Extract the (x, y) coordinate from the center of the cell holding the provided text.  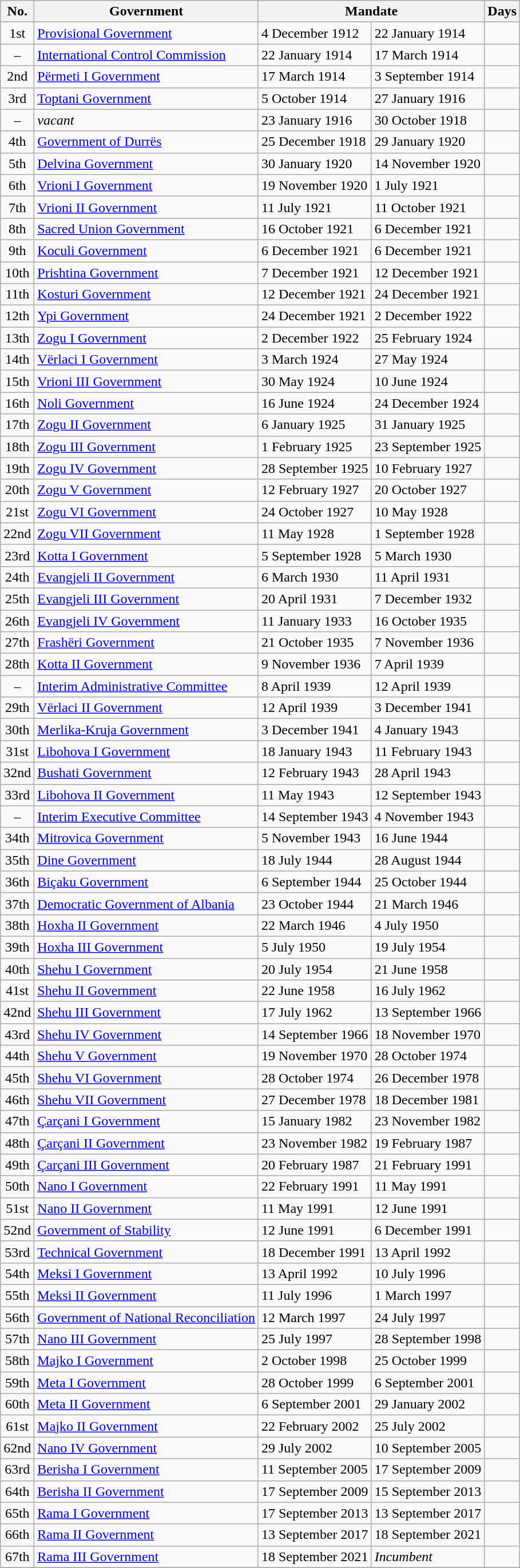
11th (17, 295)
26 December 1978 (428, 1078)
27th (17, 643)
27 December 1978 (315, 1100)
6th (17, 185)
Çarçani I Government (146, 1121)
28 August 1944 (428, 860)
10 June 1924 (428, 381)
5 March 1930 (428, 555)
7 December 1932 (428, 599)
11 February 1943 (428, 751)
17 September 2013 (315, 1513)
18 January 1943 (315, 751)
1 March 1997 (428, 1295)
36th (17, 882)
40th (17, 969)
53rd (17, 1252)
Kotta II Government (146, 664)
15th (17, 381)
22 June 1958 (315, 991)
31 January 1925 (428, 425)
51st (17, 1208)
Vrioni II Government (146, 207)
21 March 1946 (428, 904)
Zogu IV Government (146, 468)
3rd (17, 98)
6 December 1991 (428, 1230)
28th (17, 664)
Delvina Government (146, 164)
Vrioni I Government (146, 185)
12 February 1943 (315, 773)
Shehu III Government (146, 1013)
24th (17, 577)
Rama III Government (146, 1557)
17 July 1962 (315, 1013)
25 October 1944 (428, 882)
42nd (17, 1013)
Meta II Government (146, 1404)
Vrioni III Government (146, 381)
22 February 2002 (315, 1426)
Government (146, 11)
Democratic Government of Albania (146, 904)
30th (17, 730)
International Control Commission (146, 55)
32nd (17, 773)
11 October 1921 (428, 207)
Technical Government (146, 1252)
20 October 1927 (428, 490)
54th (17, 1273)
Vërlaci I Government (146, 360)
Zogu VI Government (146, 512)
Zogu I Government (146, 338)
Mitrovica Government (146, 838)
13 September 1966 (428, 1013)
Zogu II Government (146, 425)
29 July 2002 (315, 1448)
37th (17, 904)
Zogu III Government (146, 447)
Majko I Government (146, 1361)
16 October 1935 (428, 620)
12th (17, 316)
56th (17, 1317)
Hoxha III Government (146, 947)
15 September 2013 (428, 1491)
Shehu IV Government (146, 1034)
Nano II Government (146, 1208)
18 July 1944 (315, 860)
Çarçani II Government (146, 1143)
Dine Government (146, 860)
4 January 1943 (428, 730)
18th (17, 447)
7th (17, 207)
28 September 1998 (428, 1339)
21 June 1958 (428, 969)
30 January 1920 (315, 164)
21st (17, 512)
Rama I Government (146, 1513)
66th (17, 1535)
22 March 1946 (315, 925)
12 February 1927 (315, 490)
Shehu V Government (146, 1056)
29th (17, 708)
14 September 1966 (315, 1034)
6 September 1944 (315, 882)
11 July 1996 (315, 1295)
24 July 1997 (428, 1317)
Nano IV Government (146, 1448)
19 July 1954 (428, 947)
4th (17, 142)
Interim Administrative Committee (146, 686)
48th (17, 1143)
10th (17, 273)
19 November 1920 (315, 185)
9th (17, 250)
25 December 1918 (315, 142)
Meta I Government (146, 1383)
20 April 1931 (315, 599)
Days (502, 11)
47th (17, 1121)
31st (17, 751)
59th (17, 1383)
Frashëri Government (146, 643)
10 February 1927 (428, 468)
Libohova II Government (146, 795)
11 April 1931 (428, 577)
11 May 1943 (315, 795)
Prishtina Government (146, 273)
Zogu VII Government (146, 534)
12 September 1943 (428, 795)
8th (17, 229)
16th (17, 403)
23 October 1944 (315, 904)
Incumbent (428, 1557)
27 January 1916 (428, 98)
Majko II Government (146, 1426)
38th (17, 925)
Çarçani III Government (146, 1165)
2 October 1998 (315, 1361)
28 September 1925 (315, 468)
13th (17, 338)
5 July 1950 (315, 947)
Nano I Government (146, 1187)
25 July 2002 (428, 1426)
11 September 2005 (315, 1470)
7 December 1921 (315, 273)
25 February 1924 (428, 338)
Berisha I Government (146, 1470)
1st (17, 33)
Evangjeli IV Government (146, 620)
1 February 1925 (315, 447)
Rama II Government (146, 1535)
44th (17, 1056)
18 December 1981 (428, 1100)
3 September 1914 (428, 77)
30 October 1918 (428, 120)
14 November 1920 (428, 164)
5th (17, 164)
28 April 1943 (428, 773)
21 October 1935 (315, 643)
33rd (17, 795)
Mandate (371, 11)
26th (17, 620)
8 April 1939 (315, 686)
Meksi II Government (146, 1295)
16 July 1962 (428, 991)
Sacred Union Government (146, 229)
Kosturi Government (146, 295)
Government of Stability (146, 1230)
Merlika-Kruja Government (146, 730)
29 January 2002 (428, 1404)
19 November 1970 (315, 1056)
5 September 1928 (315, 555)
16 June 1924 (315, 403)
Shehu VI Government (146, 1078)
Meksi I Government (146, 1273)
Noli Government (146, 403)
Interim Executive Committee (146, 817)
45th (17, 1078)
1 July 1921 (428, 185)
3 March 1924 (315, 360)
29 January 1920 (428, 142)
62nd (17, 1448)
No. (17, 11)
Evangjeli II Government (146, 577)
67th (17, 1557)
24 December 1924 (428, 403)
5 November 1943 (315, 838)
15 January 1982 (315, 1121)
Përmeti I Government (146, 77)
22 February 1991 (315, 1187)
11 January 1933 (315, 620)
16 June 1944 (428, 838)
23 September 1925 (428, 447)
27 May 1924 (428, 360)
Berisha II Government (146, 1491)
14th (17, 360)
20 February 1987 (315, 1165)
12 March 1997 (315, 1317)
52nd (17, 1230)
Ypi Government (146, 316)
1 September 1928 (428, 534)
25 July 1997 (315, 1339)
18 November 1970 (428, 1034)
9 November 1936 (315, 664)
57th (17, 1339)
Shehu I Government (146, 969)
Toptani Government (146, 98)
2nd (17, 77)
19 February 1987 (428, 1143)
7 November 1936 (428, 643)
64th (17, 1491)
10 September 2005 (428, 1448)
24 October 1927 (315, 512)
25 October 1999 (428, 1361)
vacant (146, 120)
23rd (17, 555)
58th (17, 1361)
34th (17, 838)
Government of Durrës (146, 142)
39th (17, 947)
Evangjeli III Government (146, 599)
30 May 1924 (315, 381)
22nd (17, 534)
43rd (17, 1034)
25th (17, 599)
Kotta I Government (146, 555)
46th (17, 1100)
11 July 1921 (315, 207)
23 January 1916 (315, 120)
55th (17, 1295)
Zogu V Government (146, 490)
Libohova I Government (146, 751)
Hoxha II Government (146, 925)
Bushati Government (146, 773)
Provisional Government (146, 33)
7 April 1939 (428, 664)
19th (17, 468)
50th (17, 1187)
60th (17, 1404)
Vërlaci II Government (146, 708)
20 July 1954 (315, 969)
14 September 1943 (315, 817)
49th (17, 1165)
Shehu II Government (146, 991)
21 February 1991 (428, 1165)
6 January 1925 (315, 425)
11 May 1928 (315, 534)
35th (17, 860)
65th (17, 1513)
41st (17, 991)
6 March 1930 (315, 577)
Government of National Reconciliation (146, 1317)
63rd (17, 1470)
61st (17, 1426)
Koculi Government (146, 250)
4 December 1912 (315, 33)
Biçaku Government (146, 882)
Nano III Government (146, 1339)
10 July 1996 (428, 1273)
16 October 1921 (315, 229)
28 October 1999 (315, 1383)
4 July 1950 (428, 925)
Shehu VII Government (146, 1100)
4 November 1943 (428, 817)
5 October 1914 (315, 98)
17th (17, 425)
18 December 1991 (315, 1252)
20th (17, 490)
10 May 1928 (428, 512)
